Output the (X, Y) coordinate of the center of the cell containing the given text.  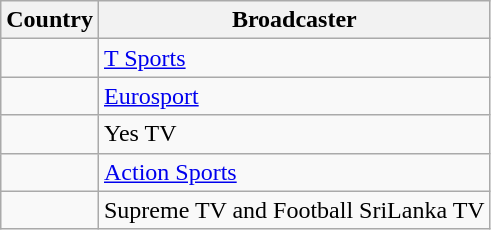
Eurosport (294, 96)
Yes TV (294, 134)
Country (50, 20)
T Sports (294, 58)
Action Sports (294, 172)
Supreme TV and Football SriLanka TV (294, 210)
Broadcaster (294, 20)
